Pinpoint the cell where the given text exists, returning its (x, y) midpoint coordinate. 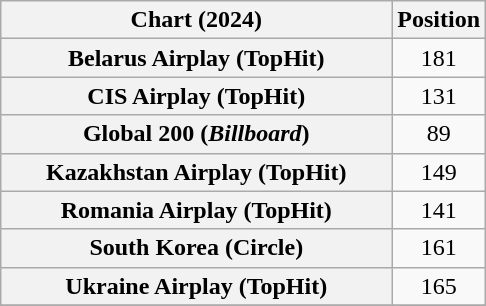
149 (439, 172)
141 (439, 210)
CIS Airplay (TopHit) (196, 96)
Romania Airplay (TopHit) (196, 210)
165 (439, 286)
89 (439, 134)
Kazakhstan Airplay (TopHit) (196, 172)
Chart (2024) (196, 20)
Belarus Airplay (TopHit) (196, 58)
Position (439, 20)
South Korea (Circle) (196, 248)
131 (439, 96)
181 (439, 58)
Ukraine Airplay (TopHit) (196, 286)
161 (439, 248)
Global 200 (Billboard) (196, 134)
